Extract the (x, y) coordinate from the center of the cell holding the provided text.  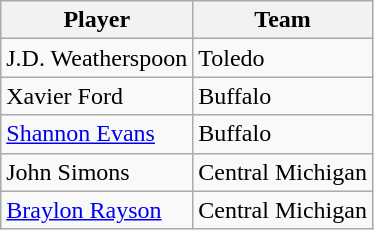
Xavier Ford (97, 96)
J.D. Weatherspoon (97, 58)
Toledo (283, 58)
John Simons (97, 172)
Braylon Rayson (97, 210)
Team (283, 20)
Player (97, 20)
Shannon Evans (97, 134)
